Capture the cell that displays the provided text and extract its [X, Y] central coordinate. 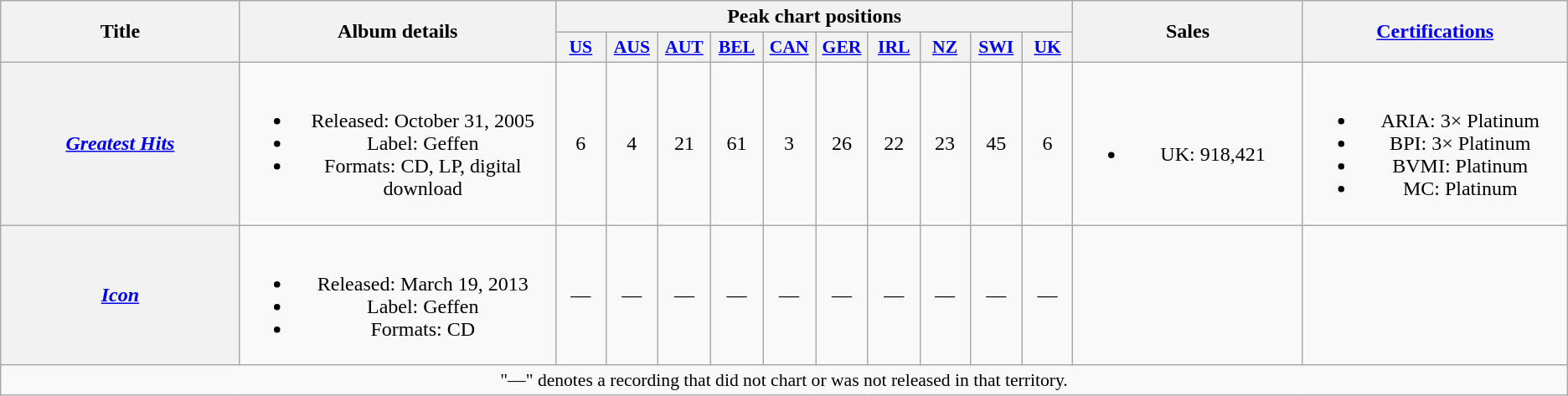
ARIA: 3× PlatinumBPI: 3× PlatinumBVMI: PlatinumMC: Platinum [1435, 143]
UK [1047, 48]
US [580, 48]
GER [843, 48]
Album details [397, 32]
Peak chart positions [814, 17]
Released: October 31, 2005Label: GeffenFormats: CD, LP, digital download [397, 143]
45 [996, 143]
3 [789, 143]
61 [736, 143]
AUS [632, 48]
NZ [945, 48]
Icon [121, 295]
CAN [789, 48]
21 [685, 143]
23 [945, 143]
AUT [685, 48]
"—" denotes a recording that did not chart or was not released in that territory. [784, 380]
UK: 918,421 [1188, 143]
Greatest Hits [121, 143]
26 [843, 143]
Certifications [1435, 32]
Sales [1188, 32]
SWI [996, 48]
4 [632, 143]
Released: March 19, 2013Label: GeffenFormats: CD [397, 295]
BEL [736, 48]
22 [894, 143]
Title [121, 32]
IRL [894, 48]
